Extract the [x, y] coordinate from the center of the cell holding the provided text.  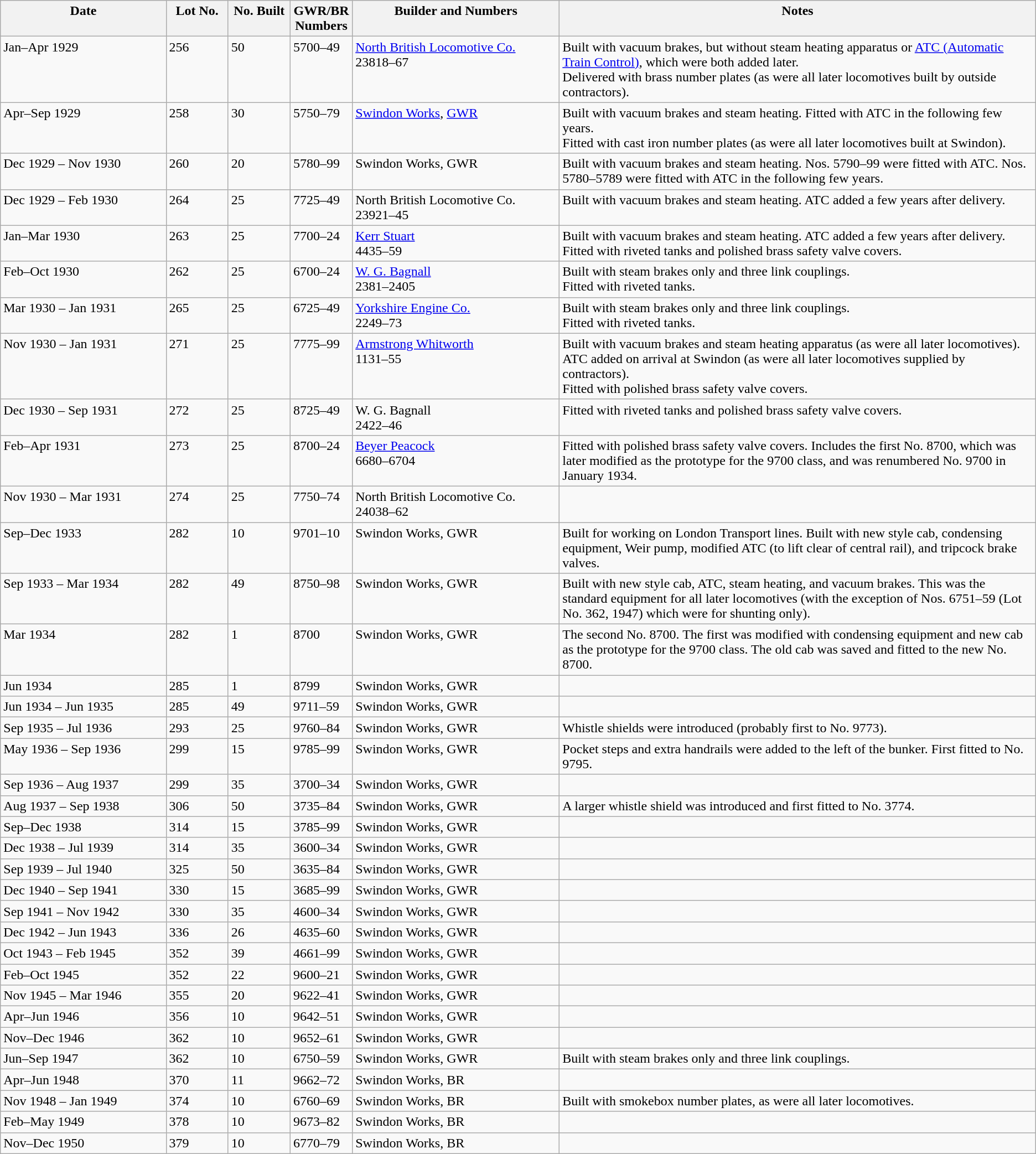
Mar 1930 – Jan 1931 [83, 315]
3685–99 [321, 890]
Whistle shields were introduced (probably first to No. 9773). [797, 728]
3700–34 [321, 785]
265 [197, 315]
Jan–Mar 1930 [83, 244]
9622–41 [321, 996]
Dec 1938 – Jul 1939 [83, 848]
Jun 1934 – Jun 1935 [83, 707]
Built with vacuum brakes and steam heating. ATC added a few years after delivery.Fitted with riveted tanks and polished brass safety valve covers. [797, 244]
264 [197, 207]
3735–84 [321, 806]
262 [197, 279]
Apr–Jun 1948 [83, 1080]
6700–24 [321, 279]
Built with steam brakes only and three link couplings. [797, 1059]
9673–82 [321, 1122]
306 [197, 806]
5750–79 [321, 128]
11 [259, 1080]
378 [197, 1122]
9760–84 [321, 728]
4635–60 [321, 932]
Feb–Oct 1930 [83, 279]
6760–69 [321, 1101]
Apr–Sep 1929 [83, 128]
Notes [797, 19]
Built with smokebox number plates, as were all later locomotives. [797, 1101]
5780–99 [321, 172]
356 [197, 1017]
Dec 1929 – Feb 1930 [83, 207]
9642–51 [321, 1017]
Built with vacuum brakes and steam heating. Nos. 5790–99 were fitted with ATC. Nos. 5780–5789 were fitted with ATC in the following few years. [797, 172]
Feb–Oct 1945 [83, 975]
7750–74 [321, 504]
370 [197, 1080]
W. G. Bagnall2422–46 [456, 417]
Feb–Apr 1931 [83, 460]
9785–99 [321, 756]
Nov 1945 – Mar 1946 [83, 996]
Sep 1941 – Nov 1942 [83, 911]
May 1936 – Sep 1936 [83, 756]
263 [197, 244]
Nov–Dec 1950 [83, 1143]
GWR/BR Numbers [321, 19]
8750–98 [321, 599]
9701–10 [321, 548]
Jun 1934 [83, 686]
8725–49 [321, 417]
8799 [321, 686]
9652–61 [321, 1038]
3635–84 [321, 869]
9662–72 [321, 1080]
Apr–Jun 1946 [83, 1017]
Yorkshire Engine Co.2249–73 [456, 315]
3785–99 [321, 827]
6750–59 [321, 1059]
8700 [321, 650]
5700–49 [321, 70]
Oct 1943 – Feb 1945 [83, 953]
4600–34 [321, 911]
258 [197, 128]
Built with vacuum brakes and steam heating. ATC added a few years after delivery. [797, 207]
Sep–Dec 1933 [83, 548]
Date [83, 19]
336 [197, 932]
273 [197, 460]
Dec 1929 – Nov 1930 [83, 172]
Mar 1934 [83, 650]
379 [197, 1143]
Pocket steps and extra handrails were added to the left of the bunker. First fitted to No. 9795. [797, 756]
Nov 1930 – Jan 1931 [83, 366]
260 [197, 172]
4661–99 [321, 953]
39 [259, 953]
Sep 1933 – Mar 1934 [83, 599]
26 [259, 932]
325 [197, 869]
Jun–Sep 1947 [83, 1059]
271 [197, 366]
A larger whistle shield was introduced and first fitted to No. 3774. [797, 806]
Beyer Peacock6680–6704 [456, 460]
W. G. Bagnall2381–2405 [456, 279]
9711–59 [321, 707]
9600–21 [321, 975]
274 [197, 504]
256 [197, 70]
Fitted with riveted tanks and polished brass safety valve covers. [797, 417]
22 [259, 975]
Builder and Numbers [456, 19]
7700–24 [321, 244]
3600–34 [321, 848]
30 [259, 128]
355 [197, 996]
6770–79 [321, 1143]
Dec 1942 – Jun 1943 [83, 932]
Sep–Dec 1938 [83, 827]
Nov 1930 – Mar 1931 [83, 504]
374 [197, 1101]
Dec 1940 – Sep 1941 [83, 890]
No. Built [259, 19]
293 [197, 728]
Sep 1939 – Jul 1940 [83, 869]
7725–49 [321, 207]
272 [197, 417]
Jan–Apr 1929 [83, 70]
Armstrong Whitworth1131–55 [456, 366]
Sep 1936 – Aug 1937 [83, 785]
6725–49 [321, 315]
North British Locomotive Co.23818–67 [456, 70]
Sep 1935 – Jul 1936 [83, 728]
North British Locomotive Co.24038–62 [456, 504]
Nov 1948 – Jan 1949 [83, 1101]
Dec 1930 – Sep 1931 [83, 417]
8700–24 [321, 460]
Lot No. [197, 19]
Aug 1937 – Sep 1938 [83, 806]
Kerr Stuart4435–59 [456, 244]
North British Locomotive Co.23921–45 [456, 207]
7775–99 [321, 366]
Feb–May 1949 [83, 1122]
Nov–Dec 1946 [83, 1038]
